Scan for the cell matching the given text and deliver its (x, y) coordinate at center. 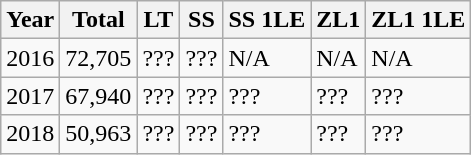
LT (158, 20)
ZL1 (338, 20)
ZL1 1LE (418, 20)
67,940 (98, 96)
72,705 (98, 58)
50,963 (98, 134)
2016 (30, 58)
Total (98, 20)
2017 (30, 96)
SS (202, 20)
2018 (30, 134)
Year (30, 20)
SS 1LE (267, 20)
